Pinpoint the cell where the given text exists, returning its [X, Y] midpoint coordinate. 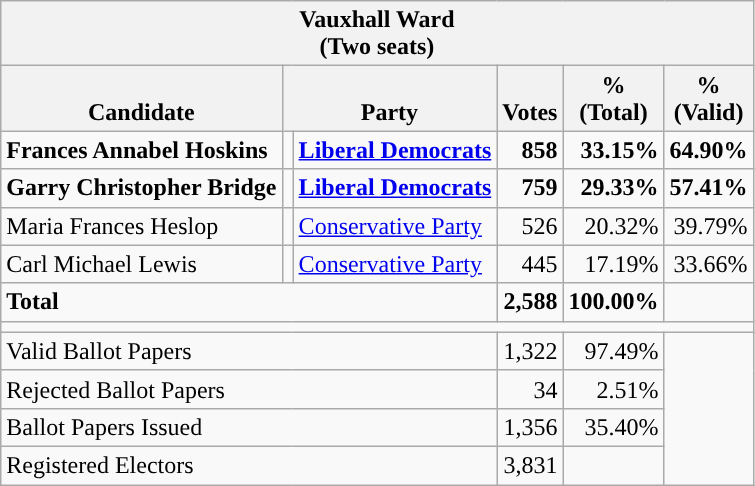
Frances Annabel Hoskins [142, 150]
Party [390, 98]
97.49% [614, 351]
%(Total) [614, 98]
100.00% [614, 302]
858 [530, 150]
526 [530, 226]
Total [249, 302]
2.51% [614, 389]
Ballot Papers Issued [249, 427]
Candidate [142, 98]
445 [530, 264]
3,831 [530, 465]
759 [530, 188]
2,588 [530, 302]
35.40% [614, 427]
Vauxhall Ward(Two seats) [377, 34]
64.90% [708, 150]
Garry Christopher Bridge [142, 188]
33.15% [614, 150]
Registered Electors [249, 465]
57.41% [708, 188]
33.66% [708, 264]
34 [530, 389]
Valid Ballot Papers [249, 351]
20.32% [614, 226]
1,356 [530, 427]
1,322 [530, 351]
%(Valid) [708, 98]
17.19% [614, 264]
Rejected Ballot Papers [249, 389]
39.79% [708, 226]
Carl Michael Lewis [142, 264]
Votes [530, 98]
Maria Frances Heslop [142, 226]
29.33% [614, 188]
